Capture the cell that displays the provided text and extract its [X, Y] central coordinate. 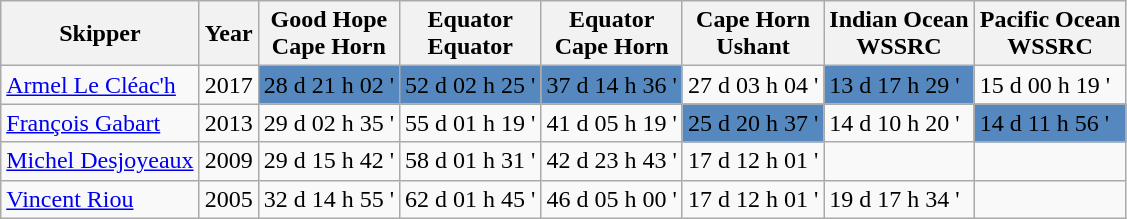
58 d 01 h 31 ' [470, 161]
15 d 00 h 19 ' [1050, 85]
Skipper [100, 34]
Indian OceanWSSRC [899, 34]
Armel Le Cléac'h [100, 85]
55 d 01 h 19 ' [470, 123]
Vincent Riou [100, 199]
2005 [228, 199]
29 d 02 h 35 ' [328, 123]
2009 [228, 161]
29 d 15 h 42 ' [328, 161]
Cape HornUshant [752, 34]
EquatorCape Horn [612, 34]
2013 [228, 123]
41 d 05 h 19 ' [612, 123]
13 d 17 h 29 ' [899, 85]
62 d 01 h 45 ' [470, 199]
28 d 21 h 02 ' [328, 85]
32 d 14 h 55 ' [328, 199]
42 d 23 h 43 ' [612, 161]
Year [228, 34]
46 d 05 h 00 ' [612, 199]
37 d 14 h 36 ' [612, 85]
27 d 03 h 04 ' [752, 85]
14 d 11 h 56 ' [1050, 123]
Pacific OceanWSSRC [1050, 34]
25 d 20 h 37 ' [752, 123]
52 d 02 h 25 ' [470, 85]
14 d 10 h 20 ' [899, 123]
Good HopeCape Horn [328, 34]
19 d 17 h 34 ' [899, 199]
Michel Desjoyeaux [100, 161]
François Gabart [100, 123]
2017 [228, 85]
EquatorEquator [470, 34]
